From the cell containing the given text, extract its center point as (x, y) coordinate. 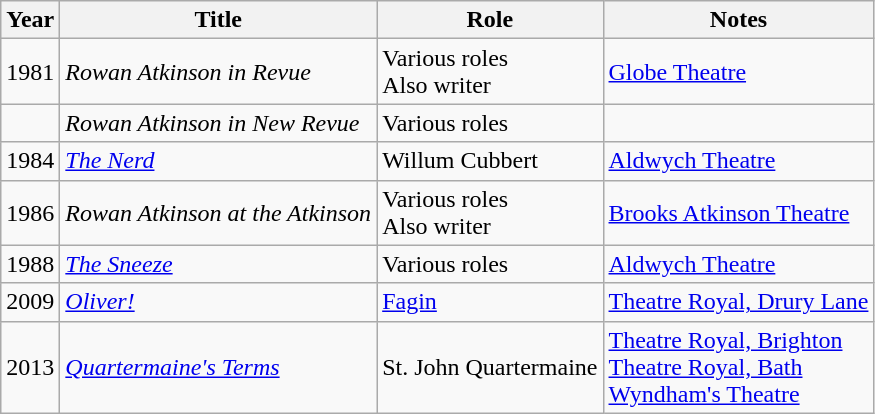
Title (218, 20)
Willum Cubbert (490, 161)
Oliver! (218, 302)
Quartermaine's Terms (218, 367)
Role (490, 20)
1984 (30, 161)
Theatre Royal, Drury Lane (738, 302)
2013 (30, 367)
The Nerd (218, 161)
Fagin (490, 302)
The Sneeze (218, 264)
2009 (30, 302)
St. John Quartermaine (490, 367)
Rowan Atkinson at the Atkinson (218, 212)
Rowan Atkinson in Revue (218, 72)
Year (30, 20)
Theatre Royal, BrightonTheatre Royal, BathWyndham's Theatre (738, 367)
1981 (30, 72)
1986 (30, 212)
Globe Theatre (738, 72)
Rowan Atkinson in New Revue (218, 123)
1988 (30, 264)
Notes (738, 20)
Brooks Atkinson Theatre (738, 212)
